Output the (x, y) coordinate of the center of the cell containing the given text.  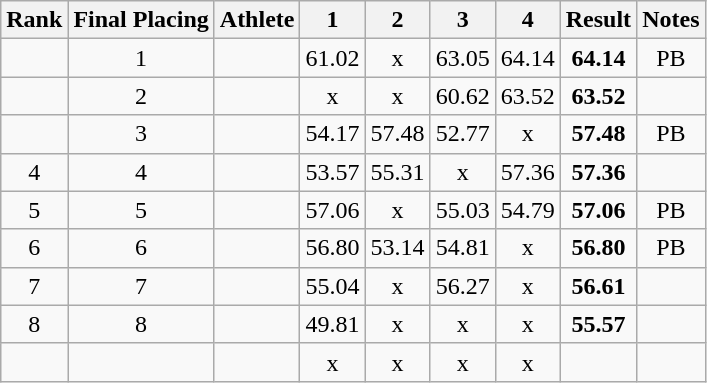
54.17 (332, 134)
Rank (34, 20)
54.81 (462, 248)
55.31 (398, 172)
56.27 (462, 286)
Final Placing (141, 20)
55.03 (462, 210)
Notes (671, 20)
53.14 (398, 248)
55.57 (598, 324)
49.81 (332, 324)
60.62 (462, 96)
52.77 (462, 134)
55.04 (332, 286)
61.02 (332, 58)
56.61 (598, 286)
Result (598, 20)
Athlete (257, 20)
53.57 (332, 172)
54.79 (528, 210)
63.05 (462, 58)
